From the cell containing the given text, extract its center point as (x, y) coordinate. 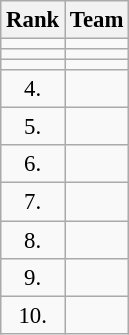
10. (33, 315)
8. (33, 240)
4. (33, 89)
9. (33, 277)
Rank (33, 20)
5. (33, 127)
6. (33, 165)
7. (33, 202)
Team (97, 20)
